Provide the (X, Y) coordinate of the cell's center where the given text is located.  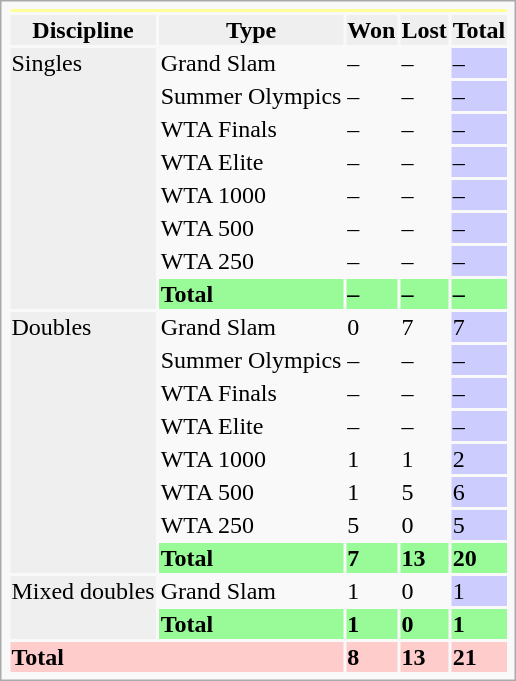
Lost (424, 30)
8 (372, 657)
Singles (83, 178)
Mixed doubles (83, 608)
20 (478, 558)
Discipline (83, 30)
6 (478, 492)
2 (478, 459)
Doubles (83, 442)
Type (251, 30)
21 (478, 657)
Won (372, 30)
